Extract the (X, Y) coordinate from the center of the cell holding the provided text.  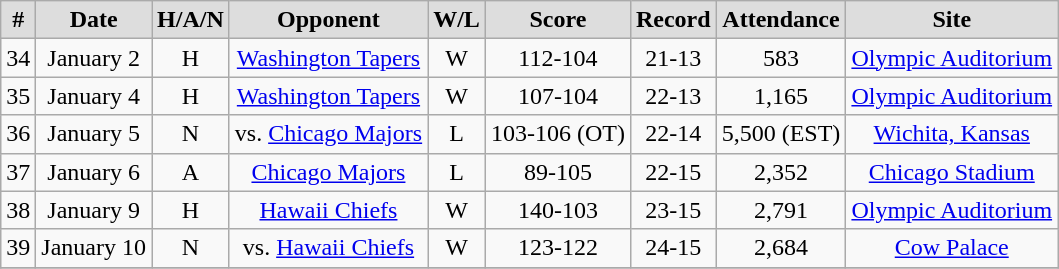
January 10 (94, 248)
Attendance (781, 20)
January 2 (94, 58)
Score (558, 20)
5,500 (EST) (781, 134)
123-122 (558, 248)
36 (18, 134)
# (18, 20)
January 9 (94, 210)
107-104 (558, 96)
2,684 (781, 248)
2,352 (781, 172)
103-106 (OT) (558, 134)
1,165 (781, 96)
Date (94, 20)
Cow Palace (952, 248)
35 (18, 96)
H/A/N (191, 20)
89-105 (558, 172)
vs. Hawaii Chiefs (328, 248)
583 (781, 58)
38 (18, 210)
W/L (457, 20)
January 4 (94, 96)
January 6 (94, 172)
January 5 (94, 134)
Wichita, Kansas (952, 134)
23-15 (673, 210)
Opponent (328, 20)
112-104 (558, 58)
Record (673, 20)
34 (18, 58)
22-13 (673, 96)
39 (18, 248)
vs. Chicago Majors (328, 134)
Chicago Majors (328, 172)
21-13 (673, 58)
Chicago Stadium (952, 172)
Hawaii Chiefs (328, 210)
140-103 (558, 210)
22-15 (673, 172)
24-15 (673, 248)
Site (952, 20)
22-14 (673, 134)
2,791 (781, 210)
A (191, 172)
37 (18, 172)
